Pinpoint the cell where the given text exists, returning its [X, Y] midpoint coordinate. 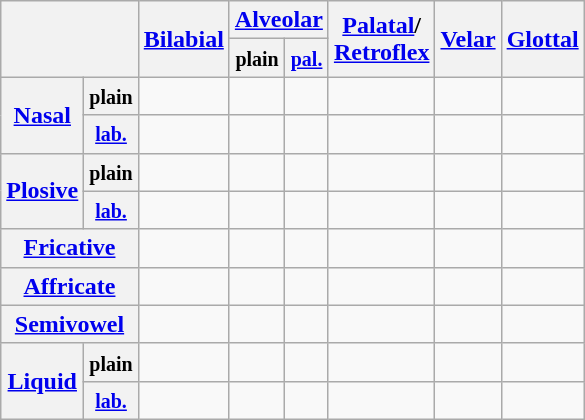
Plosive [42, 191]
Glottal [542, 39]
Velar [468, 39]
Liquid [42, 381]
Bilabial [184, 39]
Semivowel [70, 324]
Nasal [42, 115]
Alveolar [278, 20]
Fricative [70, 248]
Affricate [70, 286]
pal. [307, 58]
Palatal/Retroflex [382, 39]
